Determine the [x, y] coordinate at the center of the cell enclosing the given text.  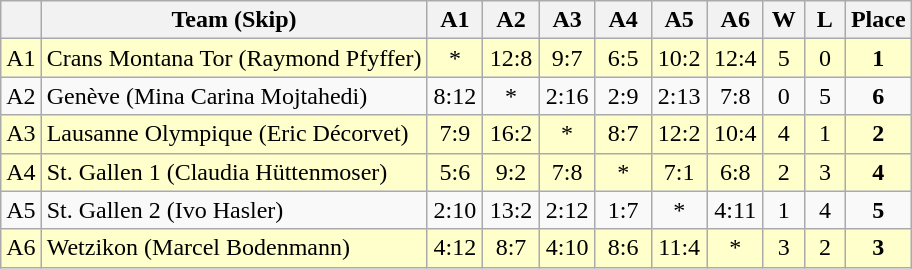
Team (Skip) [234, 20]
12:2 [679, 134]
Place [878, 20]
Wetzikon (Marcel Bodenmann) [234, 248]
Genève (Mina Carina Mojtahedi) [234, 96]
10:2 [679, 58]
7:9 [455, 134]
12:8 [511, 58]
9:7 [567, 58]
6 [878, 96]
10:4 [735, 134]
8:6 [623, 248]
2:13 [679, 96]
11:4 [679, 248]
4:12 [455, 248]
2:9 [623, 96]
2:16 [567, 96]
12:4 [735, 58]
4:10 [567, 248]
8:12 [455, 96]
Crans Montana Tor (Raymond Pfyffer) [234, 58]
Lausanne Olympique (Eric Décorvet) [234, 134]
St. Gallen 2 (Ivo Hasler) [234, 210]
9:2 [511, 172]
St. Gallen 1 (Claudia Hüttenmoser) [234, 172]
6:5 [623, 58]
W [784, 20]
7:1 [679, 172]
2:10 [455, 210]
2:12 [567, 210]
13:2 [511, 210]
6:8 [735, 172]
4:11 [735, 210]
L [824, 20]
5:6 [455, 172]
1:7 [623, 210]
16:2 [511, 134]
